For the text-containing cell, return its midpoint in [X, Y] coordinate format. 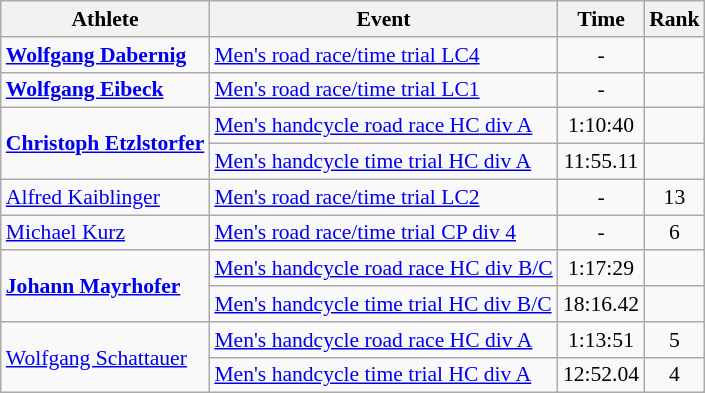
Wolfgang Schattauer [106, 358]
12:52.04 [601, 375]
Time [601, 19]
Men's handcycle road race HC div B/C [384, 269]
Men's road race/time trial LC2 [384, 197]
5 [674, 340]
Athlete [106, 19]
4 [674, 375]
Men's handcycle time trial HC div B/C [384, 304]
11:55.11 [601, 162]
Alfred Kaiblinger [106, 197]
Wolfgang Dabernig [106, 55]
Men's road race/time trial CP div 4 [384, 233]
6 [674, 233]
18:16.42 [601, 304]
Johann Mayrhofer [106, 286]
1:17:29 [601, 269]
Rank [674, 19]
Men's road race/time trial LC1 [384, 90]
Event [384, 19]
13 [674, 197]
1:10:40 [601, 126]
Wolfgang Eibeck [106, 90]
Christoph Etzlstorfer [106, 144]
Michael Kurz [106, 233]
Men's road race/time trial LC4 [384, 55]
1:13:51 [601, 340]
